For the text-containing cell, return its midpoint in [X, Y] coordinate format. 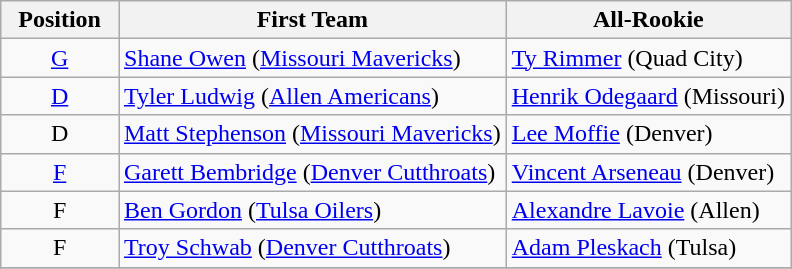
Alexandre Lavoie (Allen) [648, 210]
First Team [312, 20]
Troy Schwab (Denver Cutthroats) [312, 248]
Shane Owen (Missouri Mavericks) [312, 58]
Garett Bembridge (Denver Cutthroats) [312, 172]
Vincent Arseneau (Denver) [648, 172]
All-Rookie [648, 20]
Tyler Ludwig (Allen Americans) [312, 96]
Ty Rimmer (Quad City) [648, 58]
Henrik Odegaard (Missouri) [648, 96]
Matt Stephenson (Missouri Mavericks) [312, 134]
G [60, 58]
Ben Gordon (Tulsa Oilers) [312, 210]
Position [60, 20]
Lee Moffie (Denver) [648, 134]
Adam Pleskach (Tulsa) [648, 248]
